Identify which cell holds the provided text, then report its [X, Y] central coordinate. 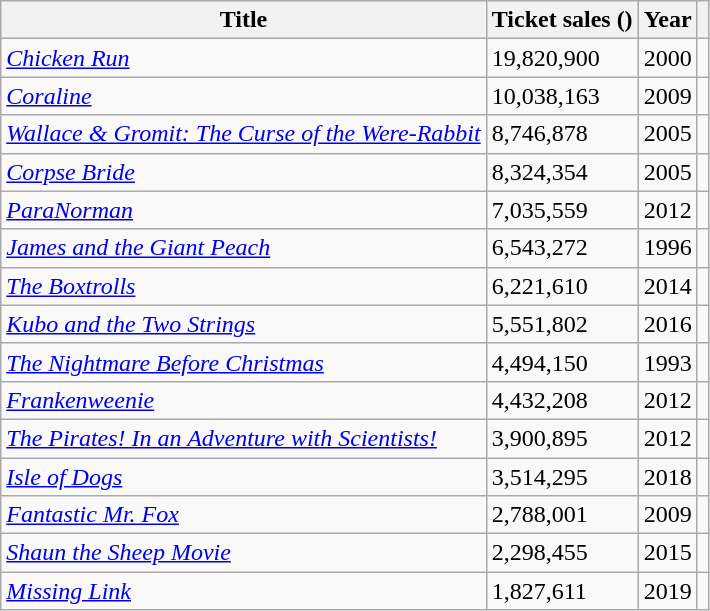
Shaun the Sheep Movie [244, 553]
Frankenweenie [244, 400]
The Boxtrolls [244, 286]
3,900,895 [562, 438]
3,514,295 [562, 477]
10,038,163 [562, 96]
6,221,610 [562, 286]
Wallace & Gromit: The Curse of the Were-Rabbit [244, 134]
1,827,611 [562, 591]
Fantastic Mr. Fox [244, 515]
2015 [668, 553]
Ticket sales () [562, 20]
1996 [668, 248]
ParaNorman [244, 210]
7,035,559 [562, 210]
The Pirates! In an Adventure with Scientists! [244, 438]
19,820,900 [562, 58]
Coraline [244, 96]
2000 [668, 58]
James and the Giant Peach [244, 248]
Isle of Dogs [244, 477]
Corpse Bride [244, 172]
Year [668, 20]
The Nightmare Before Christmas [244, 362]
4,432,208 [562, 400]
1993 [668, 362]
8,324,354 [562, 172]
Kubo and the Two Strings [244, 324]
2018 [668, 477]
Chicken Run [244, 58]
8,746,878 [562, 134]
5,551,802 [562, 324]
2014 [668, 286]
4,494,150 [562, 362]
2,788,001 [562, 515]
2019 [668, 591]
6,543,272 [562, 248]
2,298,455 [562, 553]
2016 [668, 324]
Title [244, 20]
Missing Link [244, 591]
